Scan for the cell matching the given text and deliver its [x, y] coordinate at center. 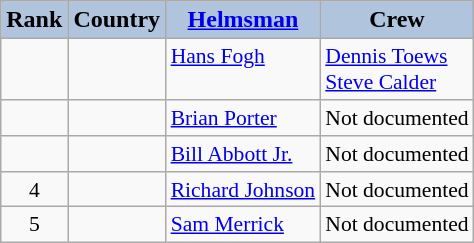
Brian Porter [244, 118]
Country [117, 20]
Bill Abbott Jr. [244, 154]
Rank [34, 20]
Richard Johnson [244, 189]
Helmsman [244, 20]
Crew [396, 20]
Sam Merrick [244, 225]
Hans Fogh [244, 70]
5 [34, 225]
4 [34, 189]
Dennis ToewsSteve Calder [396, 70]
